Output the (x, y) coordinate of the center of the cell containing the given text.  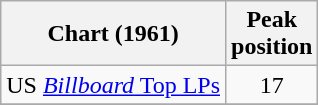
17 (272, 85)
Peakposition (272, 34)
Chart (1961) (114, 34)
US Billboard Top LPs (114, 85)
